Detect which cell encompasses the target text, then output its (X, Y) center coordinate. 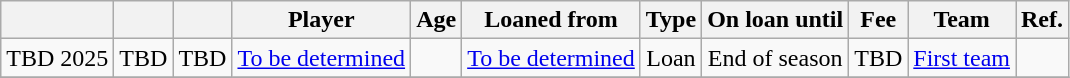
TBD 2025 (58, 58)
Player (322, 20)
Team (962, 20)
First team (962, 58)
On loan until (776, 20)
Age (436, 20)
Type (670, 20)
Loan (670, 58)
End of season (776, 58)
Fee (878, 20)
Loaned from (552, 20)
Ref. (1042, 20)
